Extract the (X, Y) coordinate from the center of the cell holding the provided text.  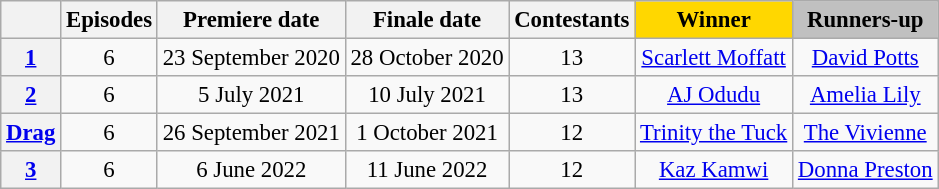
The Vivienne (866, 133)
5 July 2021 (251, 95)
Amelia Lily (866, 95)
Trinity the Tuck (714, 133)
Donna Preston (866, 170)
6 June 2022 (251, 170)
AJ Odudu (714, 95)
Runners-up (866, 20)
11 June 2022 (427, 170)
3 (31, 170)
1 (31, 58)
Finale date (427, 20)
23 September 2020 (251, 58)
David Potts (866, 58)
Kaz Kamwi (714, 170)
2 (31, 95)
10 July 2021 (427, 95)
Contestants (572, 20)
Winner (714, 20)
Drag (31, 133)
1 October 2021 (427, 133)
Premiere date (251, 20)
Scarlett Moffatt (714, 58)
28 October 2020 (427, 58)
Episodes (110, 20)
26 September 2021 (251, 133)
